Detect which cell encompasses the target text, then output its (x, y) center coordinate. 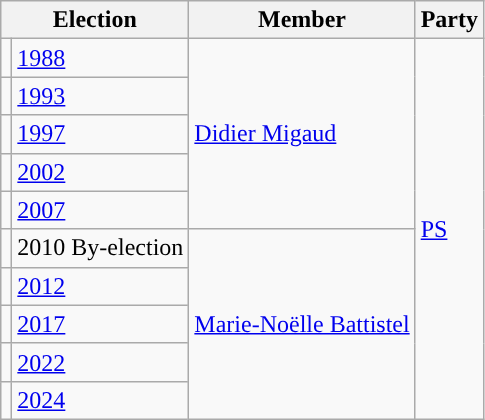
2002 (100, 172)
Party (449, 20)
PS (449, 230)
Election (95, 20)
2007 (100, 210)
2010 By-election (100, 248)
Didier Migaud (302, 134)
1997 (100, 134)
1993 (100, 96)
Marie-Noëlle Battistel (302, 324)
Member (302, 20)
2017 (100, 324)
1988 (100, 58)
2022 (100, 362)
2012 (100, 286)
2024 (100, 400)
